Identify which cell holds the provided text, then report its (x, y) central coordinate. 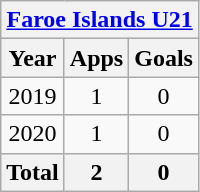
2019 (33, 96)
Goals (164, 58)
2020 (33, 134)
2 (96, 172)
Faroe Islands U21 (100, 20)
Year (33, 58)
Apps (96, 58)
Total (33, 172)
